For the text-containing cell, return its midpoint in (x, y) coordinate format. 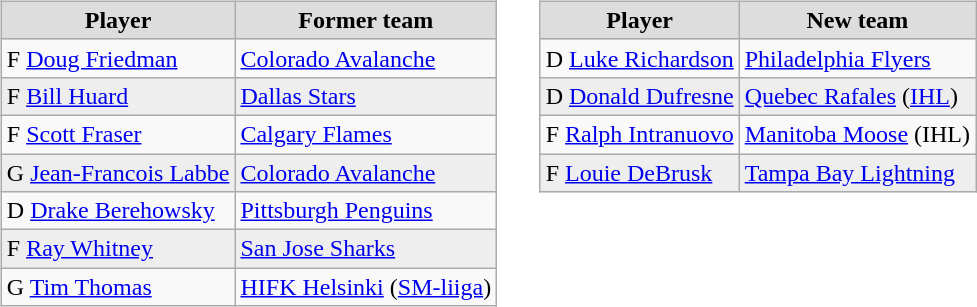
F Doug Friedman (118, 58)
D Drake Berehowsky (118, 211)
D Luke Richardson (640, 58)
New team (857, 20)
Calgary Flames (366, 134)
Quebec Rafales (IHL) (857, 96)
G Tim Thomas (118, 287)
Dallas Stars (366, 96)
HIFK Helsinki (SM-liiga) (366, 287)
Tampa Bay Lightning (857, 173)
F Bill Huard (118, 96)
Pittsburgh Penguins (366, 211)
Former team (366, 20)
Philadelphia Flyers (857, 58)
Manitoba Moose (IHL) (857, 134)
F Louie DeBrusk (640, 173)
F Ray Whitney (118, 249)
G Jean-Francois Labbe (118, 173)
F Scott Fraser (118, 134)
D Donald Dufresne (640, 96)
F Ralph Intranuovo (640, 134)
San Jose Sharks (366, 249)
